Find where the given text appears and provide that cell's center as (X, Y) coordinate. 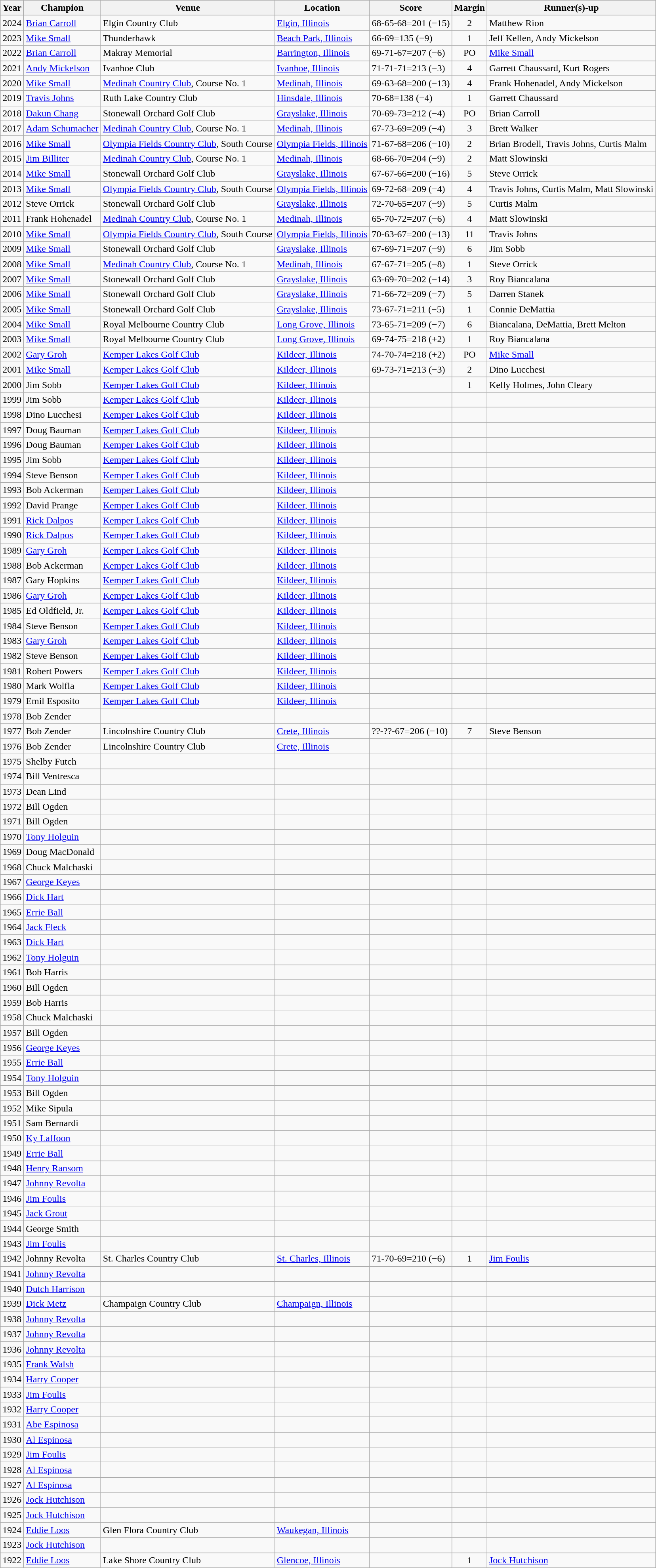
1925 (12, 1515)
Matthew Rion (571, 23)
1944 (12, 1229)
Dick Metz (62, 1304)
67-67-71=205 (−8) (411, 264)
1971 (12, 822)
Henry Ransom (62, 1168)
1936 (12, 1349)
1952 (12, 1108)
1973 (12, 792)
2011 (12, 219)
69-72-68=209 (−4) (411, 189)
Ed Oldfield, Jr. (62, 611)
Location (322, 8)
Curtis Malm (571, 204)
69-74-75=218 (+2) (411, 339)
2006 (12, 294)
1992 (12, 505)
2001 (12, 369)
1948 (12, 1168)
1929 (12, 1455)
1970 (12, 837)
Makray Memorial (188, 53)
1933 (12, 1394)
1979 (12, 701)
69-63-68=200 (−13) (411, 83)
Champaign, Illinois (322, 1304)
St. Charles, Illinois (322, 1259)
1961 (12, 972)
73-65-71=209 (−7) (411, 324)
2013 (12, 189)
11 (469, 234)
Brett Walker (571, 128)
Champaign Country Club (188, 1304)
1974 (12, 776)
1940 (12, 1289)
David Prange (62, 505)
Dakun Chang (62, 113)
1928 (12, 1470)
71-66-72=209 (−7) (411, 294)
Adam Schumacher (62, 128)
1934 (12, 1379)
2016 (12, 143)
2000 (12, 384)
Darren Stanek (571, 294)
Margin (469, 8)
65-70-72=207 (−6) (411, 219)
1985 (12, 611)
1931 (12, 1425)
1939 (12, 1304)
1951 (12, 1123)
1968 (12, 867)
George Smith (62, 1229)
68-65-68=201 (−15) (411, 23)
67-73-69=209 (−4) (411, 128)
Year (12, 8)
1945 (12, 1214)
63-69-70=202 (−14) (411, 279)
1954 (12, 1078)
7 (469, 731)
Jim Billiter (62, 158)
Biancalana, DeMattia, Brett Melton (571, 324)
1924 (12, 1530)
1994 (12, 475)
Ruth Lake Country Club (188, 98)
Frank Hohenadel, Andy Mickelson (571, 83)
1975 (12, 761)
1982 (12, 656)
67-69-71=207 (−9) (411, 249)
74-70-74=218 (+2) (411, 354)
Garrett Chaussard (571, 98)
Ivanhoe, Illinois (322, 68)
Mike Sipula (62, 1108)
Barrington, Illinois (322, 53)
Mark Wolfla (62, 686)
2010 (12, 234)
2023 (12, 38)
Glencoe, Illinois (322, 1560)
1987 (12, 580)
Frank Hohenadel (62, 219)
1988 (12, 565)
2009 (12, 249)
Jeff Kellen, Andy Mickelson (571, 38)
1963 (12, 942)
1986 (12, 596)
2024 (12, 23)
72-70-65=207 (−9) (411, 204)
2020 (12, 83)
Score (411, 8)
1996 (12, 445)
1999 (12, 400)
1932 (12, 1410)
Kelly Holmes, John Cleary (571, 384)
Shelby Futch (62, 761)
1990 (12, 535)
2022 (12, 53)
1927 (12, 1485)
1941 (12, 1274)
2007 (12, 279)
Runner(s)-up (571, 8)
2005 (12, 309)
1997 (12, 430)
73-67-71=211 (−5) (411, 309)
1947 (12, 1184)
Elgin, Illinois (322, 23)
2021 (12, 68)
1989 (12, 550)
Elgin Country Club (188, 23)
2015 (12, 158)
1980 (12, 686)
Bill Ventresca (62, 776)
67-67-66=200 (−16) (411, 173)
Abe Espinosa (62, 1425)
1964 (12, 927)
Doug MacDonald (62, 852)
1930 (12, 1440)
Jack Grout (62, 1214)
69-71-67=207 (−6) (411, 53)
1965 (12, 912)
1957 (12, 1033)
1956 (12, 1048)
1984 (12, 626)
69-73-71=213 (−3) (411, 369)
68-66-70=204 (−9) (411, 158)
71-70-69=210 (−6) (411, 1259)
1938 (12, 1319)
Dutch Harrison (62, 1289)
1972 (12, 807)
70-63-67=200 (−13) (411, 234)
Gary Hopkins (62, 580)
1966 (12, 897)
Hinsdale, Illinois (322, 98)
1950 (12, 1138)
Connie DeMattia (571, 309)
1995 (12, 460)
2014 (12, 173)
2012 (12, 204)
Thunderhawk (188, 38)
St. Charles Country Club (188, 1259)
2017 (12, 128)
Lake Shore Country Club (188, 1560)
71-67-68=206 (−10) (411, 143)
1935 (12, 1364)
70-68=138 (−4) (411, 98)
Frank Walsh (62, 1364)
Robert Powers (62, 671)
Glen Flora Country Club (188, 1530)
??-??-67=206 (−10) (411, 731)
1953 (12, 1093)
2019 (12, 98)
Travis Johns, Curtis Malm, Matt Slowinski (571, 189)
Beach Park, Illinois (322, 38)
2008 (12, 264)
1967 (12, 882)
Jack Fleck (62, 927)
Ivanhoe Club (188, 68)
Emil Esposito (62, 701)
1983 (12, 641)
1959 (12, 1003)
2018 (12, 113)
Sam Bernardi (62, 1123)
1969 (12, 852)
1923 (12, 1545)
1977 (12, 731)
1942 (12, 1259)
1993 (12, 490)
70-69-73=212 (−4) (411, 113)
2003 (12, 339)
1960 (12, 988)
Champion (62, 8)
1991 (12, 520)
Venue (188, 8)
1922 (12, 1560)
1955 (12, 1063)
Brian Brodell, Travis Johns, Curtis Malm (571, 143)
1943 (12, 1244)
Garrett Chaussard, Kurt Rogers (571, 68)
Waukegan, Illinois (322, 1530)
1958 (12, 1018)
66-69=135 (−9) (411, 38)
1937 (12, 1334)
71-71-71=213 (−3) (411, 68)
1981 (12, 671)
1978 (12, 716)
2002 (12, 354)
1976 (12, 746)
Andy Mickelson (62, 68)
1926 (12, 1500)
Dean Lind (62, 792)
1949 (12, 1153)
1946 (12, 1199)
2004 (12, 324)
1998 (12, 415)
1962 (12, 957)
Ky Laffoon (62, 1138)
